Return the (x, y) coordinate for the center point of the cell that contains the specified text.  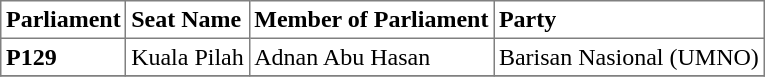
Adnan Abu Hasan (372, 57)
Parliament (64, 20)
Kuala Pilah (188, 57)
Seat Name (188, 20)
P129 (64, 57)
Party (629, 20)
Member of Parliament (372, 20)
Barisan Nasional (UMNO) (629, 57)
